Capture the cell that displays the provided text and extract its [X, Y] central coordinate. 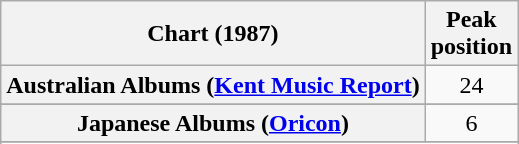
Peakposition [471, 34]
24 [471, 85]
6 [471, 123]
Chart (1987) [213, 34]
Japanese Albums (Oricon) [213, 123]
Australian Albums (Kent Music Report) [213, 85]
